Detect which cell encompasses the target text, then output its (X, Y) center coordinate. 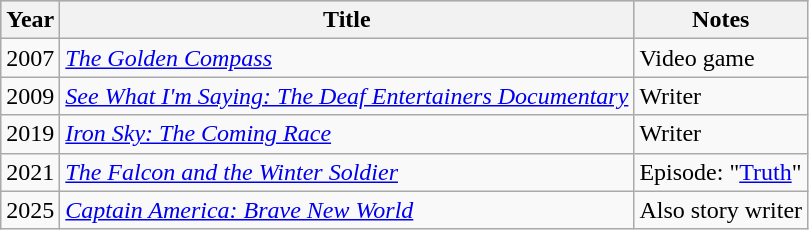
Notes (721, 20)
Year (30, 20)
Iron Sky: The Coming Race (347, 134)
2007 (30, 58)
2019 (30, 134)
The Falcon and the Winter Soldier (347, 172)
Video game (721, 58)
2025 (30, 210)
2009 (30, 96)
2021 (30, 172)
See What I'm Saying: The Deaf Entertainers Documentary (347, 96)
Captain America: Brave New World (347, 210)
Episode: "Truth" (721, 172)
Also story writer (721, 210)
The Golden Compass (347, 58)
Title (347, 20)
